Detect which cell encompasses the target text, then output its [x, y] center coordinate. 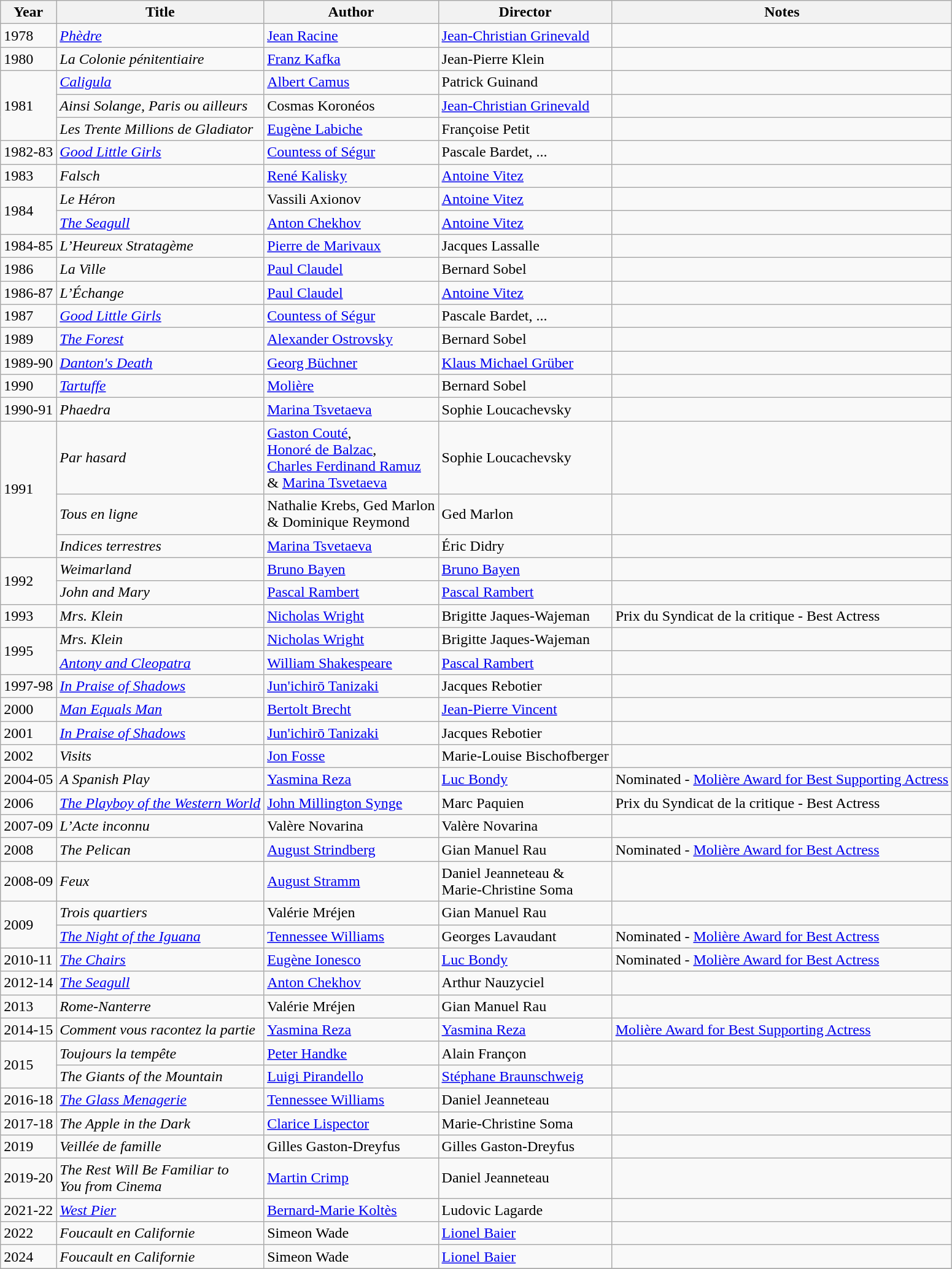
Phèdre [160, 36]
Marie-Louise Bischofberger [525, 756]
2013 [28, 1006]
Marie-Christine Soma [525, 1123]
La Ville [160, 269]
2014-15 [28, 1030]
Par hasard [160, 458]
Ludovic Lagarde [525, 1210]
Éric Didry [525, 546]
1983 [28, 176]
Cosmas Koronéos [351, 106]
Peter Handke [351, 1053]
Title [160, 12]
Eugène Labiche [351, 129]
Jean-Pierre Klein [525, 59]
Pierre de Marivaux [351, 246]
Patrick Guinand [525, 82]
Nathalie Krebs, Ged Marlon & Dominique Reymond [351, 514]
Trois quartiers [160, 913]
1990-91 [28, 409]
Georges Lavaudant [525, 936]
Jean Racine [351, 36]
Georg Büchner [351, 363]
2008 [28, 850]
Molière Award for Best Supporting Actress [782, 1030]
Martin Crimp [351, 1179]
Man Equals Man [160, 709]
Visits [160, 756]
Clarice Lispector [351, 1123]
Phaedra [160, 409]
John and Mary [160, 592]
Jean-Pierre Vincent [525, 709]
Antony and Cleopatra [160, 662]
The Rest Will Be Familiar to You from Cinema [160, 1179]
William Shakespeare [351, 662]
Luigi Pirandello [351, 1076]
Veillée de famille [160, 1147]
2024 [28, 1257]
Rome-Nanterre [160, 1006]
Comment vous racontez la partie [160, 1030]
2010-11 [28, 960]
Tartuffe [160, 386]
A Spanish Play [160, 780]
Molière [351, 386]
Françoise Petit [525, 129]
1986 [28, 269]
1989 [28, 340]
Alexander Ostrovsky [351, 340]
Indices terrestres [160, 546]
1980 [28, 59]
2006 [28, 803]
August Strindberg [351, 850]
2007-09 [28, 826]
1990 [28, 386]
Weimarland [160, 569]
The Night of the Iguana [160, 936]
2021-22 [28, 1210]
Danton's Death [160, 363]
1993 [28, 616]
Ainsi Solange, Paris ou ailleurs [160, 106]
John Millington Synge [351, 803]
2015 [28, 1065]
René Kalisky [351, 176]
The Pelican [160, 850]
1987 [28, 316]
2012-14 [28, 983]
Toujours la tempête [160, 1053]
2000 [28, 709]
Falsch [160, 176]
The Glass Menagerie [160, 1100]
Bernard-Marie Koltès [351, 1210]
Albert Camus [351, 82]
Caligula [160, 82]
1989-90 [28, 363]
Daniel Jeanneteau &Marie-Christine Soma [525, 882]
1997-98 [28, 686]
1995 [28, 651]
L’Heureux Stratagème [160, 246]
2016-18 [28, 1100]
August Stramm [351, 882]
1991 [28, 489]
1981 [28, 106]
La Colonie pénitentiaire [160, 59]
1984-85 [28, 246]
2017-18 [28, 1123]
2019 [28, 1147]
Marc Paquien [525, 803]
Gaston Couté, Honoré de Balzac, Charles Ferdinand Ramuz & Marina Tsvetaeva [351, 458]
2001 [28, 732]
2009 [28, 925]
Notes [782, 12]
Jon Fosse [351, 756]
Franz Kafka [351, 59]
Klaus Michael Grüber [525, 363]
L’Échange [160, 293]
L’Acte inconnu [160, 826]
Le Héron [160, 199]
Arthur Nauzyciel [525, 983]
Eugène Ionesco [351, 960]
1984 [28, 211]
2002 [28, 756]
Ged Marlon [525, 514]
The Chairs [160, 960]
Stéphane Braunschweig [525, 1076]
2004-05 [28, 780]
Tous en ligne [160, 514]
2008-09 [28, 882]
Nominated - Molière Award for Best Supporting Actress [782, 780]
1982-83 [28, 152]
Director [525, 12]
2019-20 [28, 1179]
Author [351, 12]
The Playboy of the Western World [160, 803]
1986-87 [28, 293]
Year [28, 12]
Vassili Axionov [351, 199]
1992 [28, 581]
West Pier [160, 1210]
Bertolt Brecht [351, 709]
Jacques Lassalle [525, 246]
The Apple in the Dark [160, 1123]
The Forest [160, 340]
2022 [28, 1233]
1978 [28, 36]
Feux [160, 882]
Les Trente Millions de Gladiator [160, 129]
The Giants of the Mountain [160, 1076]
Alain Françon [525, 1053]
